Capture the cell that displays the provided text and extract its (X, Y) central coordinate. 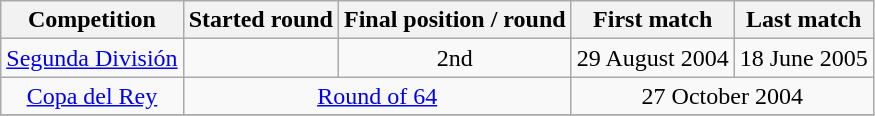
Copa del Rey (92, 96)
Final position / round (454, 20)
Round of 64 (377, 96)
Segunda División (92, 58)
27 October 2004 (722, 96)
First match (652, 20)
29 August 2004 (652, 58)
Competition (92, 20)
2nd (454, 58)
Last match (804, 20)
18 June 2005 (804, 58)
Started round (260, 20)
